Return the (x, y) coordinate for the center point of the cell that contains the specified text.  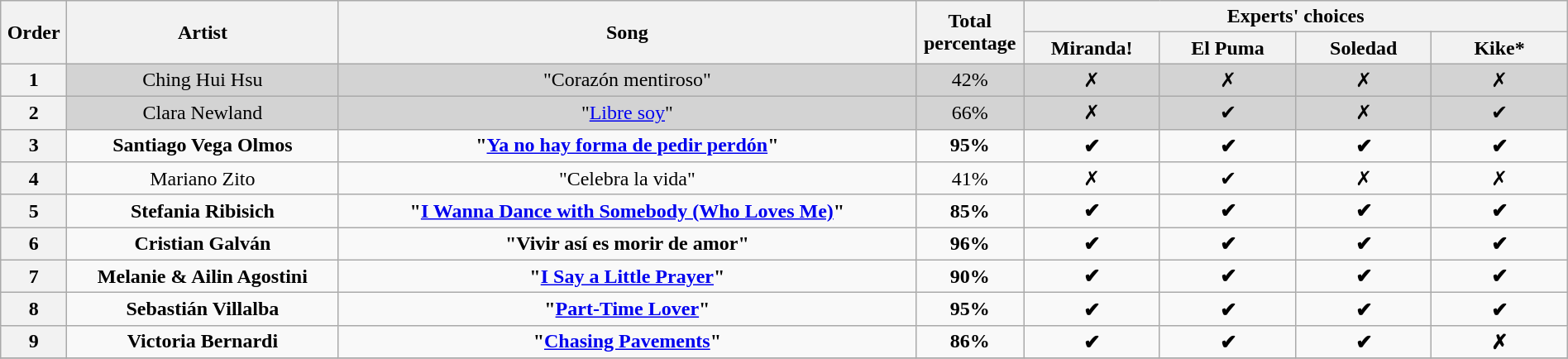
8 (34, 309)
Clara Newland (203, 112)
66% (969, 112)
"Corazón mentiroso" (627, 80)
Kike* (1499, 48)
"Libre soy" (627, 112)
Cristian Galván (203, 244)
"Celebra la vida" (627, 179)
Santiago Vega Olmos (203, 146)
Artist (203, 32)
Miranda! (1092, 48)
5 (34, 211)
Mariano Zito (203, 179)
Experts' choices (1295, 17)
"Vivir así es morir de amor" (627, 244)
9 (34, 342)
90% (969, 276)
Victoria Bernardi (203, 342)
85% (969, 211)
"Chasing Pavements" (627, 342)
Order (34, 32)
"I Wanna Dance with Somebody (Who Loves Me)" (627, 211)
Stefania Ribisich (203, 211)
7 (34, 276)
6 (34, 244)
Total percentage (969, 32)
Soledad (1364, 48)
Sebastián Villalba (203, 309)
2 (34, 112)
41% (969, 179)
Song (627, 32)
El Puma (1227, 48)
42% (969, 80)
Ching Hui Hsu (203, 80)
"Ya no hay forma de pedir perdón" (627, 146)
"Part-Time Lover" (627, 309)
"I Say a Little Prayer" (627, 276)
86% (969, 342)
3 (34, 146)
Melanie & Ailin Agostini (203, 276)
4 (34, 179)
1 (34, 80)
96% (969, 244)
